Search for the cell housing the specified text and yield its (x, y) center coordinate. 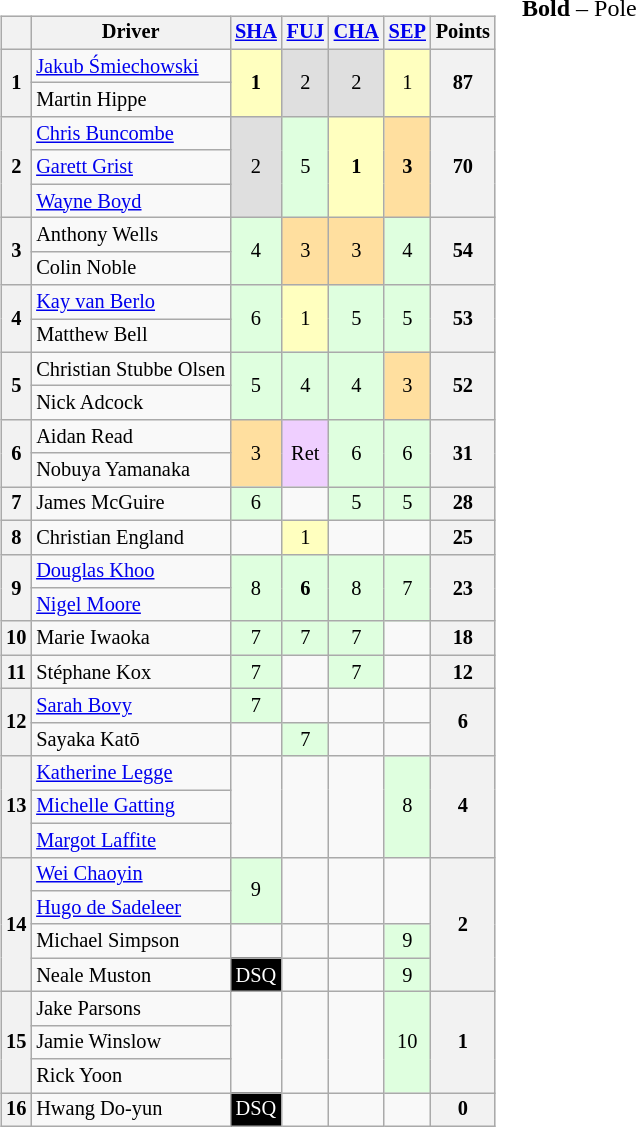
SHA (256, 33)
Michelle Gatting (130, 807)
Aidan Read (130, 437)
Sarah Bovy (130, 706)
Neale Muston (130, 975)
25 (463, 537)
Driver (130, 33)
Jakub Śmiechowski (130, 66)
Nick Adcock (130, 403)
SEP (408, 33)
Jamie Winslow (130, 1042)
52 (463, 386)
Hwang Do-yun (130, 1110)
11 (16, 672)
Katherine Legge (130, 773)
FUJ (306, 33)
Nobuya Yamanaka (130, 470)
Chris Buncombe (130, 134)
54 (463, 252)
Michael Simpson (130, 941)
Margot Laffite (130, 840)
Martin Hippe (130, 100)
Wei Chaoyin (130, 874)
14 (16, 924)
0 (463, 1110)
Kay van Berlo (130, 302)
70 (463, 168)
Christian England (130, 537)
23 (463, 588)
Nigel Moore (130, 605)
13 (16, 806)
Points (463, 33)
Stéphane Kox (130, 672)
Douglas Khoo (130, 571)
Jake Parsons (130, 1009)
Ret (306, 454)
CHA (356, 33)
Marie Iwaoka (130, 638)
87 (463, 82)
Christian Stubbe Olsen (130, 369)
Garett Grist (130, 167)
Rick Yoon (130, 1076)
Colin Noble (130, 268)
15 (16, 1042)
Matthew Bell (130, 336)
Sayaka Katō (130, 739)
Wayne Boyd (130, 201)
James McGuire (130, 504)
Hugo de Sadeleer (130, 908)
Anthony Wells (130, 235)
28 (463, 504)
31 (463, 454)
53 (463, 318)
18 (463, 638)
16 (16, 1110)
